Find where the given text appears and provide that cell's center as (X, Y) coordinate. 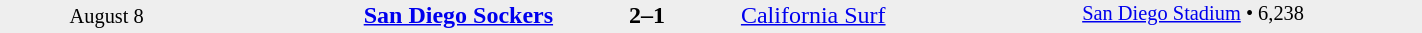
San Diego Sockers (384, 15)
San Diego Stadium • 6,238 (1252, 16)
August 8 (106, 16)
California Surf (910, 15)
2–1 (648, 15)
